For the text-containing cell, return its midpoint in [x, y] coordinate format. 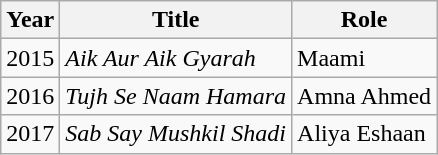
Role [364, 20]
2015 [30, 58]
Year [30, 20]
Sab Say Mushkil Shadi [176, 134]
Aliya Eshaan [364, 134]
Title [176, 20]
2016 [30, 96]
Aik Aur Aik Gyarah [176, 58]
Amna Ahmed [364, 96]
2017 [30, 134]
Tujh Se Naam Hamara [176, 96]
Maami [364, 58]
